From the cell containing the given text, extract its center point as [X, Y] coordinate. 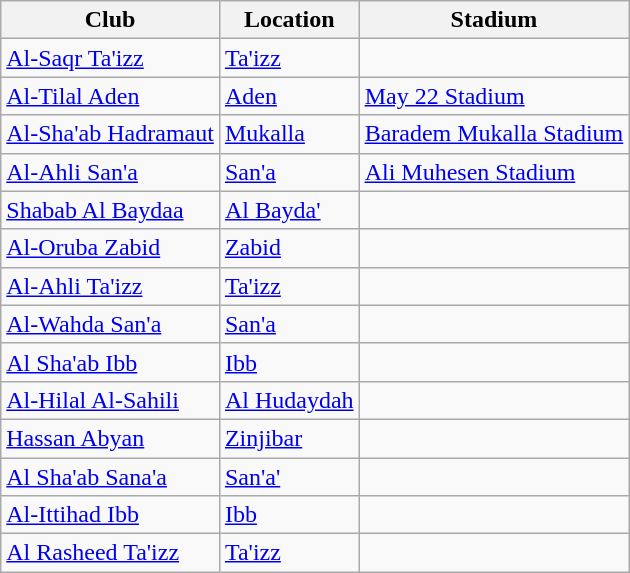
Zabid [289, 248]
Al Rasheed Ta'izz [110, 553]
Al Bayda' [289, 210]
Al Hudaydah [289, 400]
Al Sha'ab Ibb [110, 362]
Al Sha'ab Sana'a [110, 477]
Al-Ahli Ta'izz [110, 286]
Baradem Mukalla Stadium [494, 134]
Shabab Al Baydaa [110, 210]
Al-Tilal Aden [110, 96]
Al-Wahda San'a [110, 324]
Club [110, 20]
Al-Ahli San'a [110, 172]
Stadium [494, 20]
Location [289, 20]
Al-Oruba Zabid [110, 248]
Al-Hilal Al-Sahili [110, 400]
Mukalla [289, 134]
Zinjibar [289, 438]
San'a' [289, 477]
Al-Ittihad Ibb [110, 515]
Ali Muhesen Stadium [494, 172]
May 22 Stadium [494, 96]
Al-Sha'ab Hadramaut [110, 134]
Hassan Abyan [110, 438]
Aden [289, 96]
Al-Saqr Ta'izz [110, 58]
